Search for the cell housing the specified text and yield its [X, Y] center coordinate. 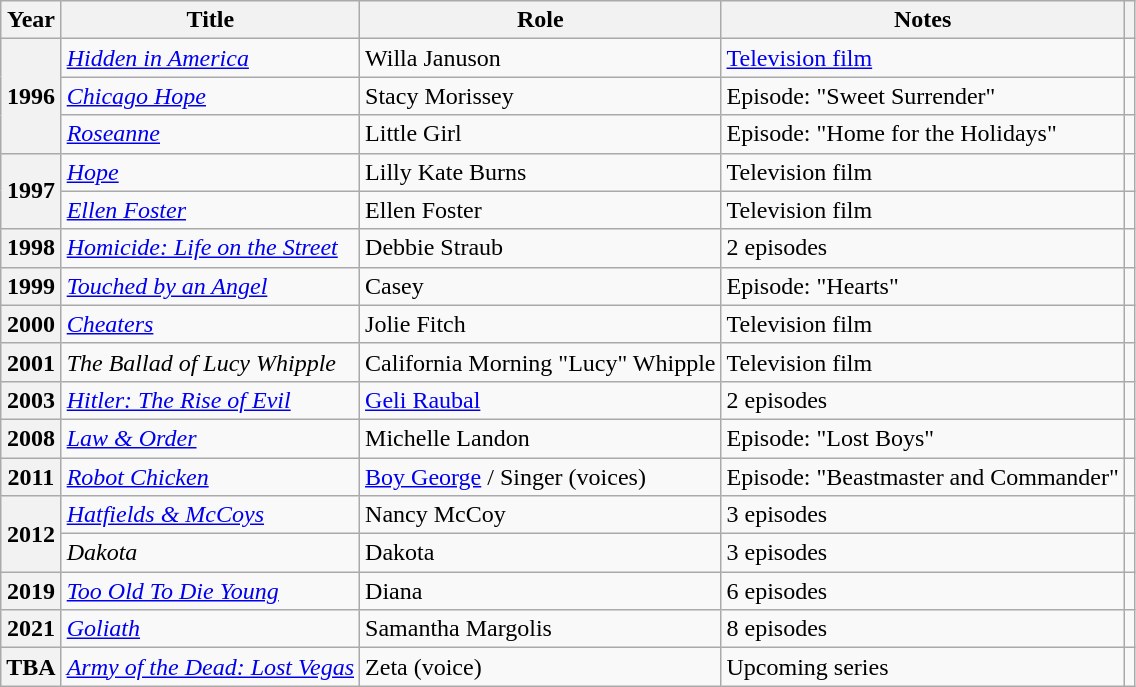
1996 [31, 96]
Lilly Kate Burns [540, 172]
2008 [31, 438]
Upcoming series [922, 667]
Touched by an Angel [210, 286]
Hope [210, 172]
Law & Order [210, 438]
2021 [31, 629]
1997 [31, 191]
Year [31, 20]
2001 [31, 362]
Stacy Morissey [540, 96]
1998 [31, 248]
Michelle Landon [540, 438]
Nancy McCoy [540, 515]
Episode: "Lost Boys" [922, 438]
The Ballad of Lucy Whipple [210, 362]
6 episodes [922, 591]
2000 [31, 324]
Role [540, 20]
Robot Chicken [210, 477]
Diana [540, 591]
Little Girl [540, 134]
Army of the Dead: Lost Vegas [210, 667]
2012 [31, 534]
Roseanne [210, 134]
Zeta (voice) [540, 667]
Casey [540, 286]
Samantha Margolis [540, 629]
Boy George / Singer (voices) [540, 477]
Episode: "Home for the Holidays" [922, 134]
Episode: "Beastmaster and Commander" [922, 477]
Episode: "Hearts" [922, 286]
Geli Raubal [540, 400]
Chicago Hope [210, 96]
Hatfields & McCoys [210, 515]
Title [210, 20]
Notes [922, 20]
Too Old To Die Young [210, 591]
2003 [31, 400]
Goliath [210, 629]
2011 [31, 477]
Homicide: Life on the Street [210, 248]
8 episodes [922, 629]
Debbie Straub [540, 248]
Cheaters [210, 324]
Jolie Fitch [540, 324]
Hidden in America [210, 58]
2019 [31, 591]
Hitler: The Rise of Evil [210, 400]
Episode: "Sweet Surrender" [922, 96]
TBA [31, 667]
Willa Januson [540, 58]
1999 [31, 286]
California Morning "Lucy" Whipple [540, 362]
